Determine the [x, y] coordinate at the center of the cell enclosing the given text.  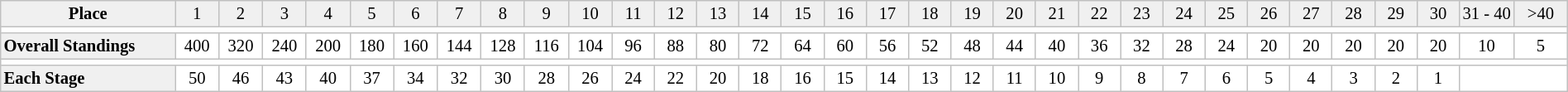
96 [633, 46]
116 [546, 46]
60 [845, 46]
34 [415, 78]
240 [284, 46]
128 [503, 46]
25 [1226, 13]
44 [1014, 46]
>40 [1542, 13]
104 [590, 46]
48 [973, 46]
200 [327, 46]
400 [197, 46]
Place [88, 13]
37 [372, 78]
52 [930, 46]
23 [1141, 13]
320 [241, 46]
50 [197, 78]
72 [761, 46]
80 [718, 46]
88 [675, 46]
36 [1100, 46]
144 [460, 46]
Each Stage [88, 78]
29 [1396, 13]
31 - 40 [1487, 13]
27 [1312, 13]
180 [372, 46]
56 [887, 46]
17 [887, 13]
Overall Standings [88, 46]
64 [802, 46]
46 [241, 78]
43 [284, 78]
21 [1057, 13]
160 [415, 46]
19 [973, 13]
